Provide the (X, Y) coordinate of the cell's center where the given text is located.  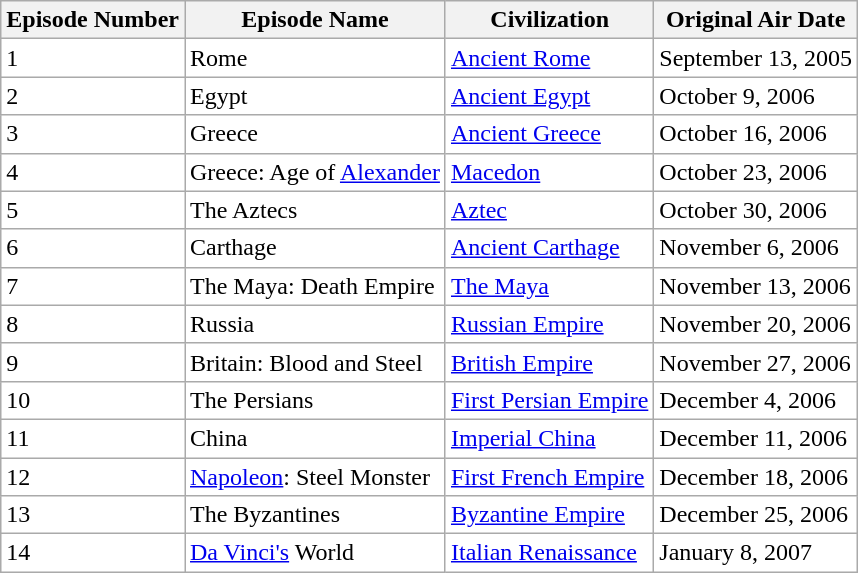
Greece: Age of Alexander (314, 172)
December 25, 2006 (756, 515)
November 6, 2006 (756, 248)
October 9, 2006 (756, 96)
14 (93, 553)
Original Air Date (756, 20)
The Persians (314, 400)
October 30, 2006 (756, 210)
Greece (314, 134)
Italian Renaissance (549, 553)
6 (93, 248)
1 (93, 58)
November 13, 2006 (756, 286)
First French Empire (549, 477)
November 27, 2006 (756, 362)
The Byzantines (314, 515)
11 (93, 438)
Ancient Rome (549, 58)
Ancient Carthage (549, 248)
Ancient Greece (549, 134)
December 11, 2006 (756, 438)
Carthage (314, 248)
7 (93, 286)
December 4, 2006 (756, 400)
12 (93, 477)
Napoleon: Steel Monster (314, 477)
Episode Name (314, 20)
2 (93, 96)
8 (93, 324)
9 (93, 362)
The Maya: Death Empire (314, 286)
Britain: Blood and Steel (314, 362)
Episode Number (93, 20)
First Persian Empire (549, 400)
China (314, 438)
Rome (314, 58)
October 16, 2006 (756, 134)
November 20, 2006 (756, 324)
January 8, 2007 (756, 553)
Ancient Egypt (549, 96)
Aztec (549, 210)
Macedon (549, 172)
The Aztecs (314, 210)
5 (93, 210)
September 13, 2005 (756, 58)
10 (93, 400)
October 23, 2006 (756, 172)
Russia (314, 324)
3 (93, 134)
British Empire (549, 362)
December 18, 2006 (756, 477)
The Maya (549, 286)
Civilization (549, 20)
Egypt (314, 96)
Da Vinci's World (314, 553)
13 (93, 515)
Byzantine Empire (549, 515)
4 (93, 172)
Imperial China (549, 438)
Russian Empire (549, 324)
